Extract the [X, Y] coordinate from the center of the cell holding the provided text.  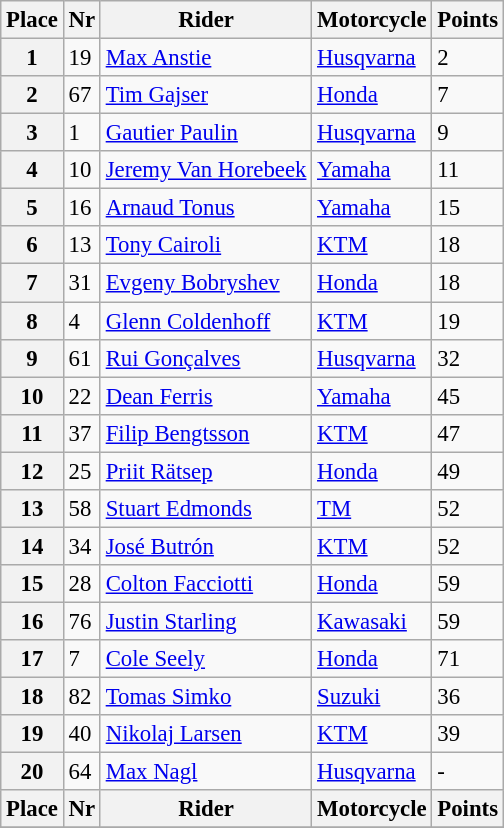
Jeremy Van Horebeek [206, 170]
Colton Facciotti [206, 584]
3 [32, 133]
49 [468, 471]
Max Nagl [206, 772]
Cole Seely [206, 659]
82 [82, 697]
61 [82, 358]
71 [468, 659]
28 [82, 584]
76 [82, 621]
64 [82, 772]
Suzuki [372, 697]
Glenn Coldenhoff [206, 321]
67 [82, 95]
12 [32, 471]
47 [468, 433]
25 [82, 471]
14 [32, 546]
Rui Gonçalves [206, 358]
Evgeny Bobryshev [206, 283]
Nikolaj Larsen [206, 734]
22 [82, 396]
Gautier Paulin [206, 133]
Arnaud Tonus [206, 208]
37 [82, 433]
45 [468, 396]
58 [82, 509]
31 [82, 283]
Tim Gajser [206, 95]
Tony Cairoli [206, 245]
6 [32, 245]
Dean Ferris [206, 396]
17 [32, 659]
32 [468, 358]
José Butrón [206, 546]
Stuart Edmonds [206, 509]
Priit Rätsep [206, 471]
39 [468, 734]
Justin Starling [206, 621]
20 [32, 772]
34 [82, 546]
5 [32, 208]
TM [372, 509]
36 [468, 697]
Filip Bengtsson [206, 433]
Max Anstie [206, 58]
Tomas Simko [206, 697]
40 [82, 734]
Kawasaki [372, 621]
8 [32, 321]
- [468, 772]
